Find where the given text appears and provide that cell's center as (X, Y) coordinate. 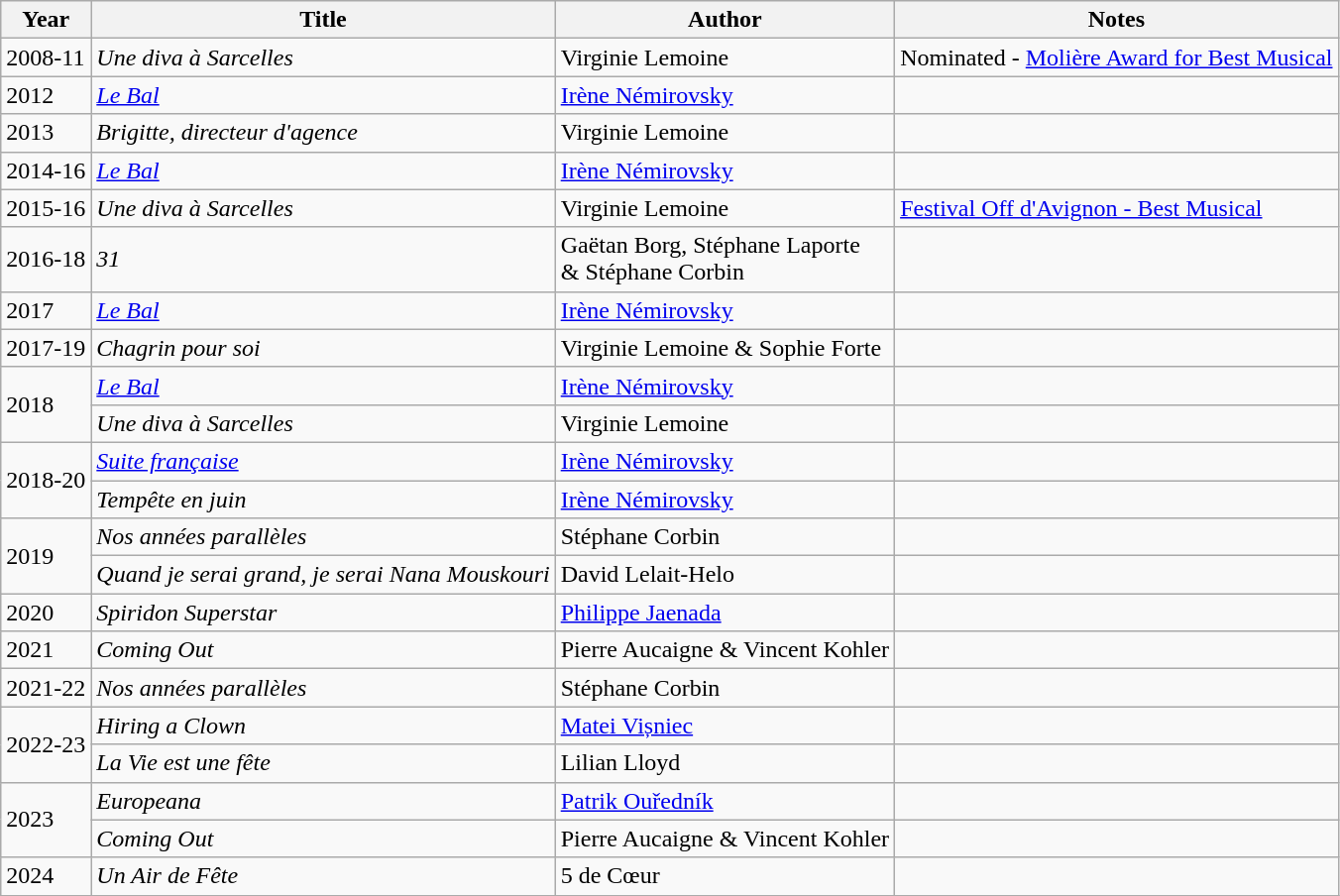
Chagrin pour soi (323, 348)
David Lelait-Helo (725, 575)
Europeana (323, 801)
Suite française (323, 461)
5 de Cœur (725, 876)
Tempête en juin (323, 499)
2017 (46, 310)
2008-11 (46, 57)
2013 (46, 133)
2020 (46, 613)
2015-16 (46, 208)
Un Air de Fête (323, 876)
Festival Off d'Avignon - Best Musical (1116, 208)
2017-19 (46, 348)
2016-18 (46, 260)
2021-22 (46, 688)
Nominated - Molière Award for Best Musical (1116, 57)
Lilian Lloyd (725, 763)
Title (323, 20)
Virginie Lemoine & Sophie Forte (725, 348)
Notes (1116, 20)
Gaëtan Borg, Stéphane Laporte & Stéphane Corbin (725, 260)
Brigitte, directeur d'agence (323, 133)
2023 (46, 820)
2014-16 (46, 170)
2021 (46, 650)
2019 (46, 556)
2018 (46, 404)
Quand je serai grand, je serai Nana Mouskouri (323, 575)
31 (323, 260)
Spiridon Superstar (323, 613)
2012 (46, 95)
Hiring a Clown (323, 726)
Patrik Ouředník (725, 801)
2018-20 (46, 480)
Philippe Jaenada (725, 613)
Year (46, 20)
Author (725, 20)
2024 (46, 876)
2022-23 (46, 744)
Matei Vișniec (725, 726)
La Vie est une fête (323, 763)
